From the cell containing the given text, extract its center point as (X, Y) coordinate. 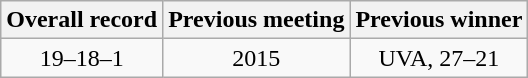
Previous meeting (256, 20)
2015 (256, 58)
Previous winner (439, 20)
Overall record (82, 20)
UVA, 27–21 (439, 58)
19–18–1 (82, 58)
